Identify which cell holds the provided text, then report its [X, Y] central coordinate. 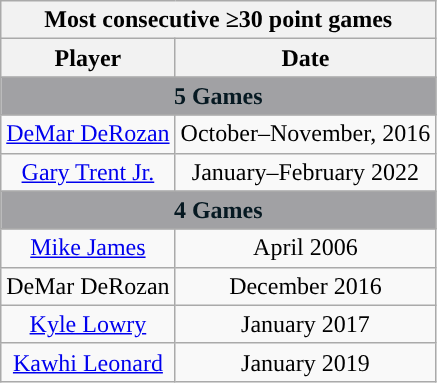
Date [306, 58]
January 2017 [306, 324]
Player [88, 58]
January–February 2022 [306, 172]
October–November, 2016 [306, 134]
January 2019 [306, 362]
Most consecutive ≥30 point games [218, 20]
Kyle Lowry [88, 324]
April 2006 [306, 248]
Gary Trent Jr. [88, 172]
5 Games [218, 96]
4 Games [218, 210]
December 2016 [306, 286]
Mike James [88, 248]
Kawhi Leonard [88, 362]
